Return [X, Y] of the center of cell containing provided text 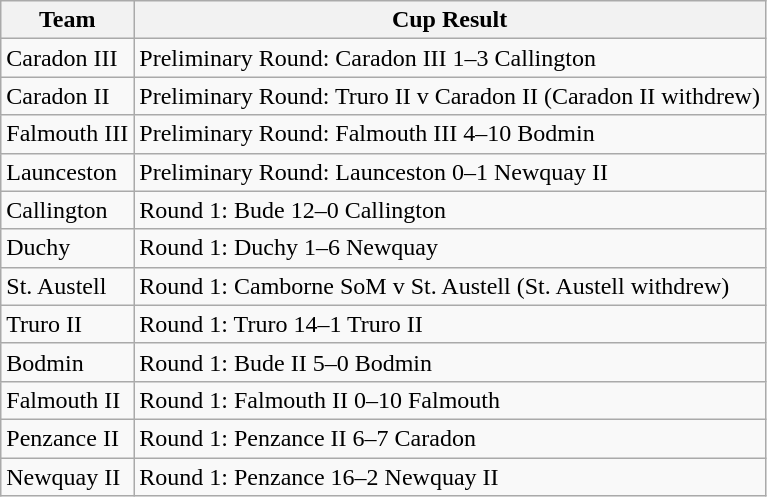
Newquay II [68, 477]
Round 1: Truro 14–1 Truro II [450, 324]
Round 1: Bude 12–0 Callington [450, 210]
Preliminary Round: Caradon III 1–3 Callington [450, 58]
Preliminary Round: Launceston 0–1 Newquay II [450, 172]
Falmouth III [68, 134]
Caradon II [68, 96]
Penzance II [68, 438]
Falmouth II [68, 400]
Round 1: Penzance 16–2 Newquay II [450, 477]
Caradon III [68, 58]
Preliminary Round: Truro II v Caradon II (Caradon II withdrew) [450, 96]
Preliminary Round: Falmouth III 4–10 Bodmin [450, 134]
Bodmin [68, 362]
Round 1: Camborne SoM v St. Austell (St. Austell withdrew) [450, 286]
Round 1: Falmouth II 0–10 Falmouth [450, 400]
Round 1: Bude II 5–0 Bodmin [450, 362]
Cup Result [450, 20]
Team [68, 20]
Callington [68, 210]
Round 1: Penzance II 6–7 Caradon [450, 438]
Launceston [68, 172]
Round 1: Duchy 1–6 Newquay [450, 248]
Duchy [68, 248]
St. Austell [68, 286]
Truro II [68, 324]
